Extract the [x, y] coordinate from the center of the cell holding the provided text.  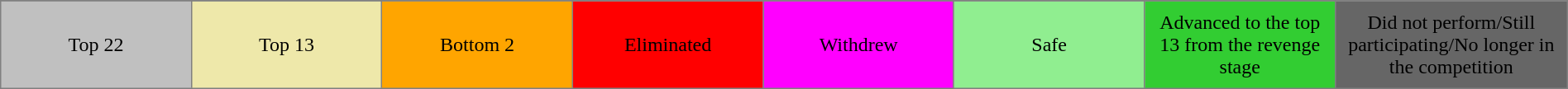
Top 13 [286, 44]
Bottom 2 [478, 44]
Eliminated [668, 44]
Advanced to the top 13 from the revenge stage [1241, 44]
Top 22 [96, 44]
Did not perform/Still participating/No longer in the competition [1451, 44]
Withdrew [858, 44]
Safe [1049, 44]
